Provide the [X, Y] coordinate of the cell's center where the given text is located.  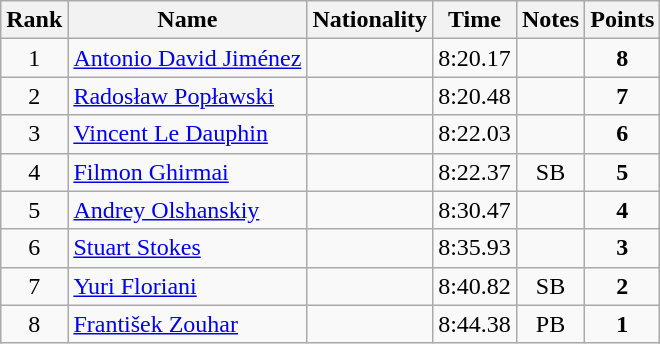
PB [550, 324]
Filmon Ghirmai [188, 172]
Rank [34, 20]
8:22.03 [475, 134]
Nationality [370, 20]
Yuri Floriani [188, 286]
8:20.48 [475, 96]
8:44.38 [475, 324]
Stuart Stokes [188, 248]
Radosław Popławski [188, 96]
Andrey Olshanskiy [188, 210]
8:40.82 [475, 286]
František Zouhar [188, 324]
Vincent Le Dauphin [188, 134]
8:20.17 [475, 58]
Points [622, 20]
8:35.93 [475, 248]
Antonio David Jiménez [188, 58]
Notes [550, 20]
8:30.47 [475, 210]
Time [475, 20]
8:22.37 [475, 172]
Name [188, 20]
